Determine the (x, y) coordinate at the center of the cell enclosing the given text.  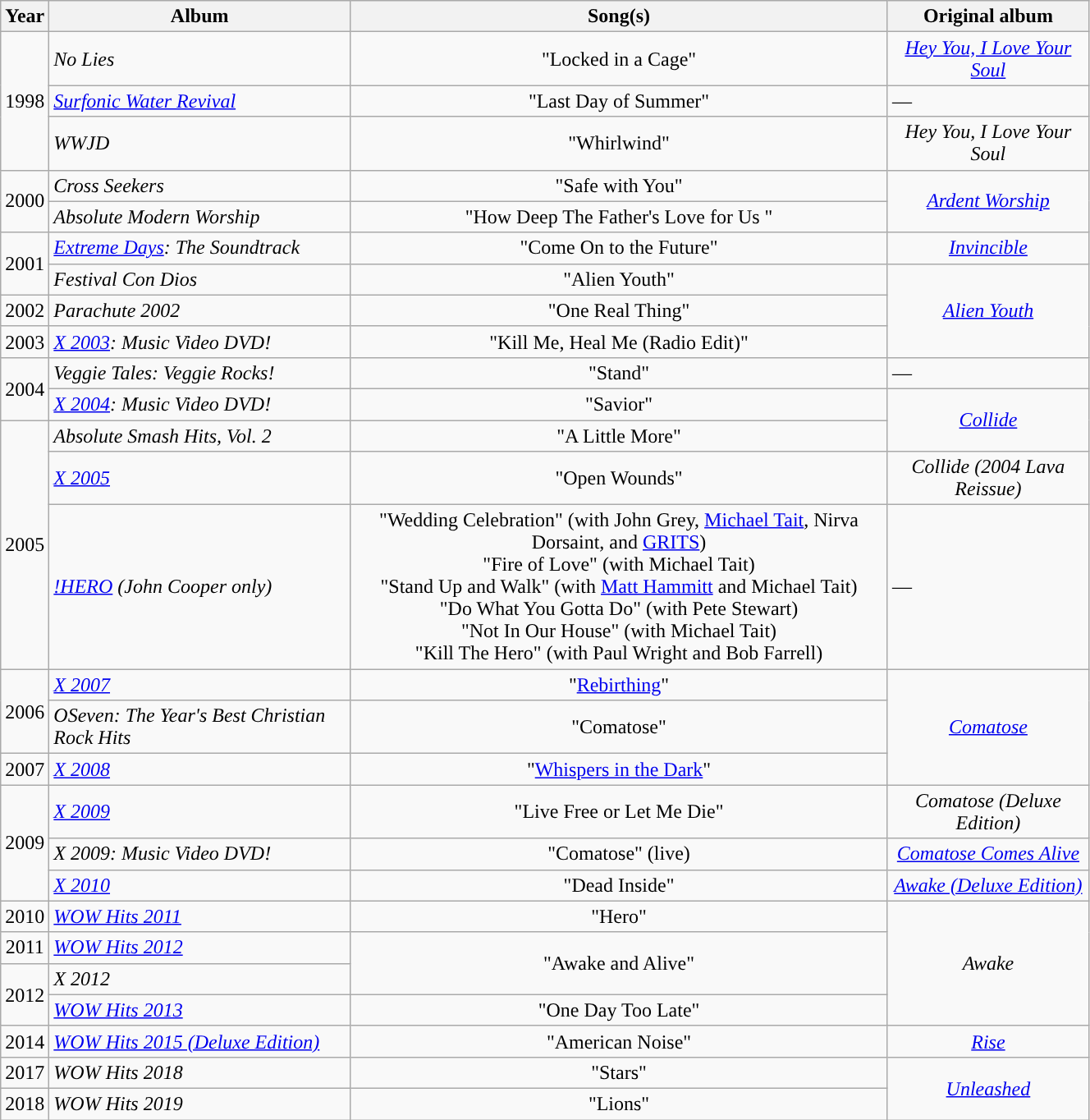
WOW Hits 2012 (200, 948)
Alien Youth (988, 310)
X 2007 (200, 685)
2009 (25, 842)
"One Day Too Late" (619, 1010)
"A Little More" (619, 436)
Comatose (988, 728)
"Kill Me, Heal Me (Radio Edit)" (619, 342)
2004 (25, 388)
X 2004: Music Video DVD! (200, 404)
Year (25, 16)
Album (200, 16)
"Dead Inside" (619, 885)
OSeven: The Year's Best Christian Rock Hits (200, 728)
X 2010 (200, 885)
2011 (25, 948)
Unleashed (988, 1088)
Invincible (988, 248)
Awake (988, 963)
X 2012 (200, 979)
"Alien Youth" (619, 279)
Cross Seekers (200, 186)
Comatose Comes Alive (988, 854)
2014 (25, 1041)
Collide (2004 Lava Reissue) (988, 478)
"Whispers in the Dark" (619, 769)
2002 (25, 310)
Rise (988, 1041)
WOW Hits 2018 (200, 1072)
2007 (25, 769)
Song(s) (619, 16)
X 2009: Music Video DVD! (200, 854)
"Rebirthing" (619, 685)
"Hero" (619, 916)
Collide (988, 420)
Surfonic Water Revival (200, 101)
2000 (25, 201)
"Stand" (619, 373)
"Savior" (619, 404)
"American Noise" (619, 1041)
WOW Hits 2011 (200, 916)
"Live Free or Let Me Die" (619, 811)
"Awake and Alive" (619, 963)
Absolute Smash Hits, Vol. 2 (200, 436)
"Comatose" (live) (619, 854)
Absolute Modern Worship (200, 217)
Original album (988, 16)
"Open Wounds" (619, 478)
WOW Hits 2013 (200, 1010)
X 2009 (200, 811)
"Come On to the Future" (619, 248)
2017 (25, 1072)
2003 (25, 342)
Awake (Deluxe Edition) (988, 885)
"Stars" (619, 1072)
X 2008 (200, 769)
Veggie Tales: Veggie Rocks! (200, 373)
Festival Con Dios (200, 279)
No Lies (200, 59)
1998 (25, 101)
2012 (25, 994)
"Last Day of Summer" (619, 101)
WOW Hits 2019 (200, 1104)
"One Real Thing" (619, 310)
"Safe with You" (619, 186)
"Lions" (619, 1104)
Comatose (Deluxe Edition) (988, 811)
WOW Hits 2015 (Deluxe Edition) (200, 1041)
2006 (25, 711)
X 2005 (200, 478)
2010 (25, 916)
Parachute 2002 (200, 310)
"Whirlwind" (619, 143)
"Locked in a Cage" (619, 59)
Extreme Days: The Soundtrack (200, 248)
"How Deep The Father's Love for Us " (619, 217)
!HERO (John Cooper only) (200, 587)
WWJD (200, 143)
X 2003: Music Video DVD! (200, 342)
"Comatose" (619, 728)
2005 (25, 545)
2001 (25, 264)
2018 (25, 1104)
Ardent Worship (988, 201)
